For the text-containing cell, return its midpoint in [x, y] coordinate format. 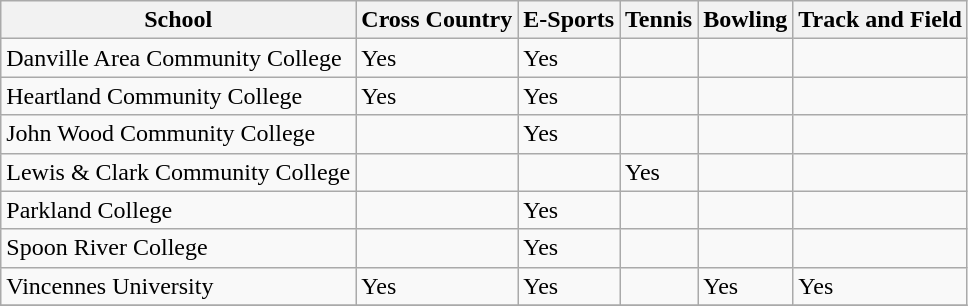
Spoon River College [178, 248]
E-Sports [569, 20]
School [178, 20]
Tennis [659, 20]
Lewis & Clark Community College [178, 172]
Danville Area Community College [178, 58]
John Wood Community College [178, 134]
Cross Country [437, 20]
Vincennes University [178, 286]
Track and Field [880, 20]
Bowling [746, 20]
Parkland College [178, 210]
Heartland Community College [178, 96]
